Capture the cell that displays the provided text and extract its [X, Y] central coordinate. 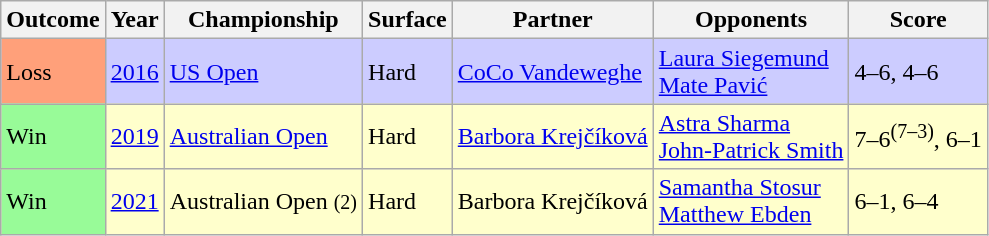
Australian Open (2) [263, 202]
CoCo Vandeweghe [552, 72]
4–6, 4–6 [918, 72]
Laura Siegemund Mate Pavić [751, 72]
2016 [134, 72]
Championship [263, 20]
US Open [263, 72]
Outcome [53, 20]
Astra Sharma John-Patrick Smith [751, 136]
Loss [53, 72]
Score [918, 20]
Surface [408, 20]
Year [134, 20]
2021 [134, 202]
Partner [552, 20]
2019 [134, 136]
Australian Open [263, 136]
6–1, 6–4 [918, 202]
Opponents [751, 20]
7–6(7–3), 6–1 [918, 136]
Samantha Stosur Matthew Ebden [751, 202]
